Return the [X, Y] coordinate for the center point of the cell that contains the specified text.  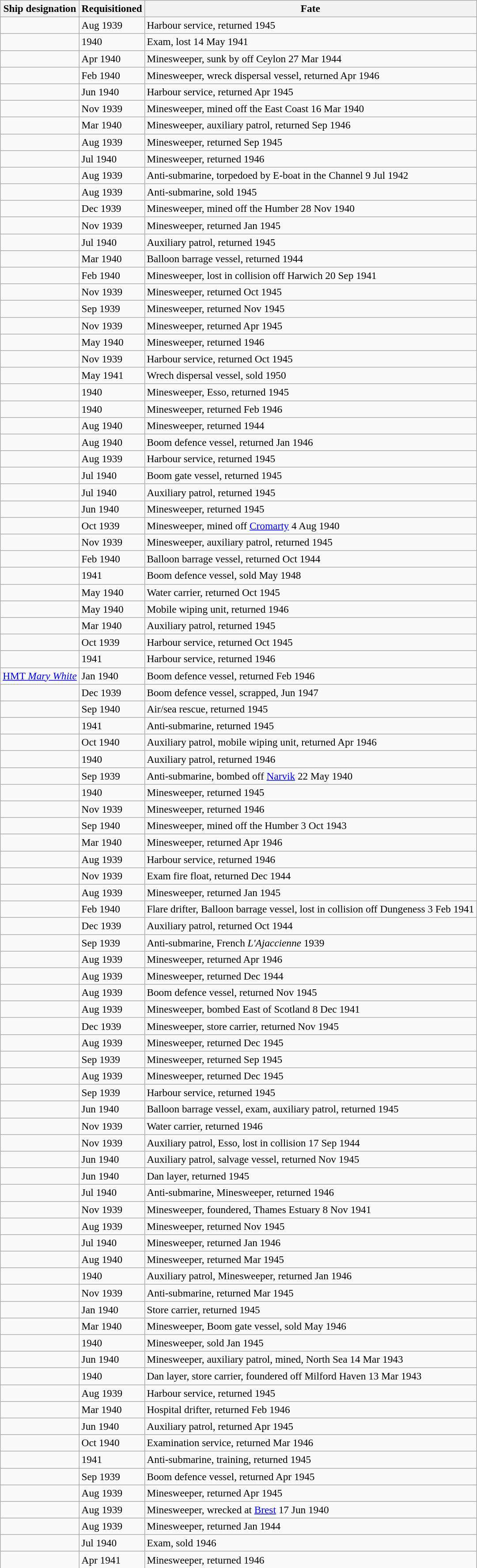
Anti-submarine, training, returned 1945 [310, 1459]
Auxiliary patrol, Minesweeper, returned Jan 1946 [310, 1276]
Flare drifter, Balloon barrage vessel, lost in collision off Dungeness 3 Feb 1941 [310, 909]
Dan layer, store carrier, foundered off Milford Haven 13 Mar 1943 [310, 1376]
Minesweeper, returned Jan 1944 [310, 1526]
Minesweeper, mined off Cromarty 4 Aug 1940 [310, 525]
Minesweeper, returned Feb 1946 [310, 409]
Water carrier, returned 1946 [310, 1126]
Fate [310, 8]
Auxiliary patrol, returned 1946 [310, 759]
Mobile wiping unit, returned 1946 [310, 609]
Wrech dispersal vessel, sold 1950 [310, 375]
Auxiliary patrol, returned Apr 1945 [310, 1426]
Water carrier, returned Oct 1945 [310, 592]
Air/sea rescue, returned 1945 [310, 709]
Boom defence vessel, returned Nov 1945 [310, 992]
Minesweeper, auxiliary patrol, mined, North Sea 14 Mar 1943 [310, 1360]
Minesweeper, sunk by off Ceylon 27 Mar 1944 [310, 59]
Minesweeper, returned Jan 1946 [310, 1243]
Minesweeper, returned Oct 1945 [310, 292]
Auxiliary patrol, returned Oct 1944 [310, 926]
Anti-submarine, returned 1945 [310, 726]
Boom defence vessel, sold May 1948 [310, 576]
Auxiliary patrol, salvage vessel, returned Nov 1945 [310, 1159]
Apr 1940 [112, 59]
Minesweeper, returned Dec 1944 [310, 976]
Minesweeper, returned Mar 1945 [310, 1259]
Apr 1941 [112, 1560]
Minesweeper, mined off the Humber 3 Oct 1943 [310, 826]
Minesweeper, wreck dispersal vessel, returned Apr 1946 [310, 75]
Anti-submarine, bombed off Narvik 22 May 1940 [310, 776]
Boom defence vessel, returned Feb 1946 [310, 676]
Exam, lost 14 May 1941 [310, 42]
Minesweeper, Boom gate vessel, sold May 1946 [310, 1326]
Dan layer, returned 1945 [310, 1176]
Minesweeper, lost in collision off Harwich 20 Sep 1941 [310, 275]
Balloon barrage vessel, returned 1944 [310, 259]
Anti-submarine, sold 1945 [310, 192]
Balloon barrage vessel, returned Oct 1944 [310, 559]
Ship designation [40, 8]
Minesweeper, mined off the East Coast 16 Mar 1940 [310, 109]
Anti-submarine, returned Mar 1945 [310, 1293]
Boom gate vessel, returned 1945 [310, 475]
Balloon barrage vessel, exam, auxiliary patrol, returned 1945 [310, 1109]
Anti-submarine, French L'Ajaccienne 1939 [310, 942]
Minesweeper, store carrier, returned Nov 1945 [310, 1026]
Minesweeper, returned 1944 [310, 426]
Harbour service, returned Apr 1945 [310, 92]
Minesweeper, foundered, Thames Estuary 8 Nov 1941 [310, 1210]
Anti-submarine, Minesweeper, returned 1946 [310, 1193]
Boom defence vessel, returned Apr 1945 [310, 1476]
Store carrier, returned 1945 [310, 1309]
Auxiliary patrol, mobile wiping unit, returned Apr 1946 [310, 743]
Exam fire float, returned Dec 1944 [310, 876]
Minesweeper, auxiliary patrol, returned Sep 1946 [310, 125]
Hospital drifter, returned Feb 1946 [310, 1410]
HMT Mary White [40, 676]
Minesweeper, Esso, returned 1945 [310, 392]
Anti-submarine, torpedoed by E-boat in the Channel 9 Jul 1942 [310, 175]
Examination service, returned Mar 1946 [310, 1443]
Boom defence vessel, returned Jan 1946 [310, 442]
Requisitioned [112, 8]
Boom defence vessel, scrapped, Jun 1947 [310, 692]
Minesweeper, auxiliary patrol, returned 1945 [310, 542]
May 1941 [112, 375]
Exam, sold 1946 [310, 1543]
Minesweeper, wrecked at Brest 17 Jun 1940 [310, 1510]
Minesweeper, mined off the Humber 28 Nov 1940 [310, 209]
Minesweeper, sold Jan 1945 [310, 1343]
Auxiliary patrol, Esso, lost in collision 17 Sep 1944 [310, 1142]
Minesweeper, bombed East of Scotland 8 Dec 1941 [310, 1009]
